Pinpoint the cell where the given text exists, returning its (x, y) midpoint coordinate. 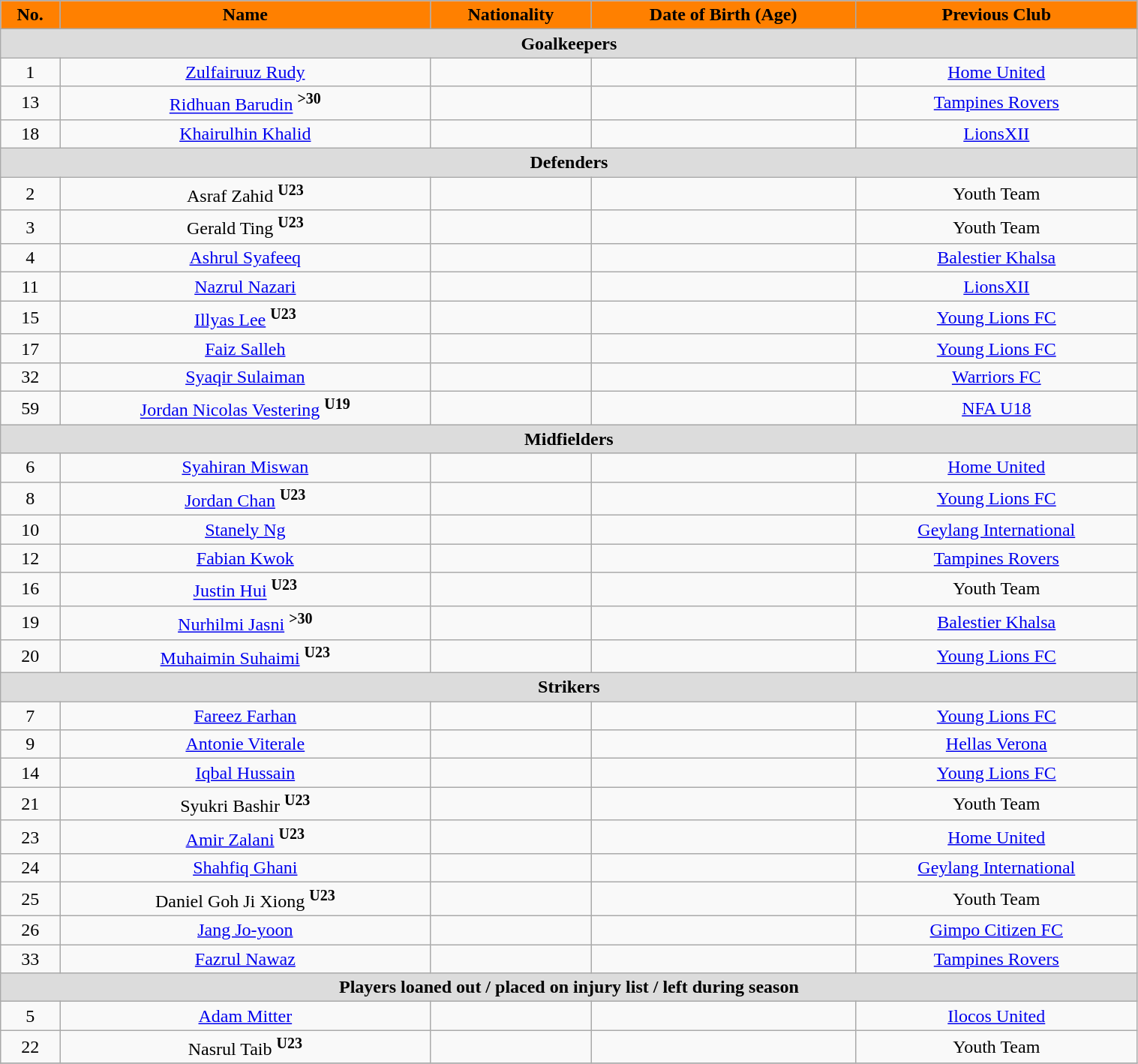
Jordan Nicolas Vestering U19 (245, 408)
3 (30, 227)
Players loaned out / placed on injury list / left during season (569, 987)
20 (30, 656)
17 (30, 348)
Gerald Ting U23 (245, 227)
No. (30, 15)
13 (30, 104)
Fareez Farhan (245, 716)
22 (30, 1047)
Daniel Goh Ji Xiong U23 (245, 899)
Goalkeepers (569, 44)
Faiz Salleh (245, 348)
Fazrul Nawaz (245, 959)
Amir Zalani U23 (245, 837)
Nationality (511, 15)
15 (30, 318)
14 (30, 773)
Defenders (569, 163)
11 (30, 287)
Strikers (569, 687)
Justin Hui U23 (245, 590)
21 (30, 804)
Jang Jo-yoon (245, 930)
NFA U18 (996, 408)
Adam Mitter (245, 1016)
Hellas Verona (996, 744)
16 (30, 590)
7 (30, 716)
Antonie Viterale (245, 744)
Nasrul Taib U23 (245, 1047)
Syaqir Sulaiman (245, 377)
Ridhuan Barudin >30 (245, 104)
Khairulhin Khalid (245, 134)
23 (30, 837)
Nurhilmi Jasni >30 (245, 623)
Fabian Kwok (245, 558)
Previous Club (996, 15)
Nazrul Nazari (245, 287)
Ashrul Syafeeq (245, 258)
18 (30, 134)
2 (30, 194)
Syukri Bashir U23 (245, 804)
Date of Birth (Age) (723, 15)
8 (30, 498)
Warriors FC (996, 377)
Stanely Ng (245, 530)
5 (30, 1016)
Midfielders (569, 439)
Name (245, 15)
Syahiran Miswan (245, 467)
Zulfairuuz Rudy (245, 72)
25 (30, 899)
Asraf Zahid U23 (245, 194)
19 (30, 623)
12 (30, 558)
Muhaimin Suhaimi U23 (245, 656)
6 (30, 467)
1 (30, 72)
26 (30, 930)
Iqbal Hussain (245, 773)
Gimpo Citizen FC (996, 930)
10 (30, 530)
59 (30, 408)
4 (30, 258)
32 (30, 377)
24 (30, 868)
Jordan Chan U23 (245, 498)
Ilocos United (996, 1016)
9 (30, 744)
Shahfiq Ghani (245, 868)
Illyas Lee U23 (245, 318)
33 (30, 959)
